Return the (X, Y) coordinate for the center point of the cell that contains the specified text.  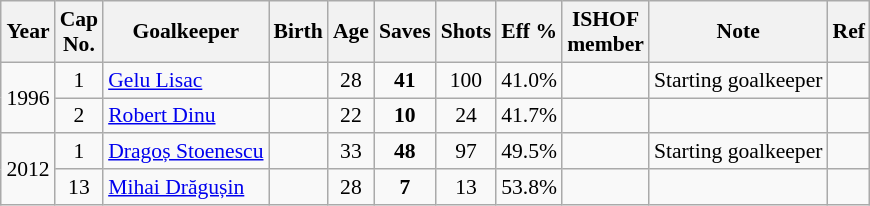
41.7% (529, 116)
ISHOFmember (606, 32)
41.0% (529, 80)
Birth (298, 32)
Goalkeeper (186, 32)
Note (738, 32)
Dragoș Stoenescu (186, 152)
100 (466, 80)
53.8% (529, 187)
Ref (848, 32)
Gelu Lisac (186, 80)
Eff % (529, 32)
1996 (28, 98)
Saves (405, 32)
7 (405, 187)
48 (405, 152)
CapNo. (80, 32)
Mihai Drăgușin (186, 187)
2 (80, 116)
2012 (28, 170)
97 (466, 152)
33 (351, 152)
Year (28, 32)
41 (405, 80)
49.5% (529, 152)
22 (351, 116)
10 (405, 116)
Shots (466, 32)
24 (466, 116)
Age (351, 32)
Robert Dinu (186, 116)
